Extract the [x, y] coordinate from the center of the cell holding the provided text.  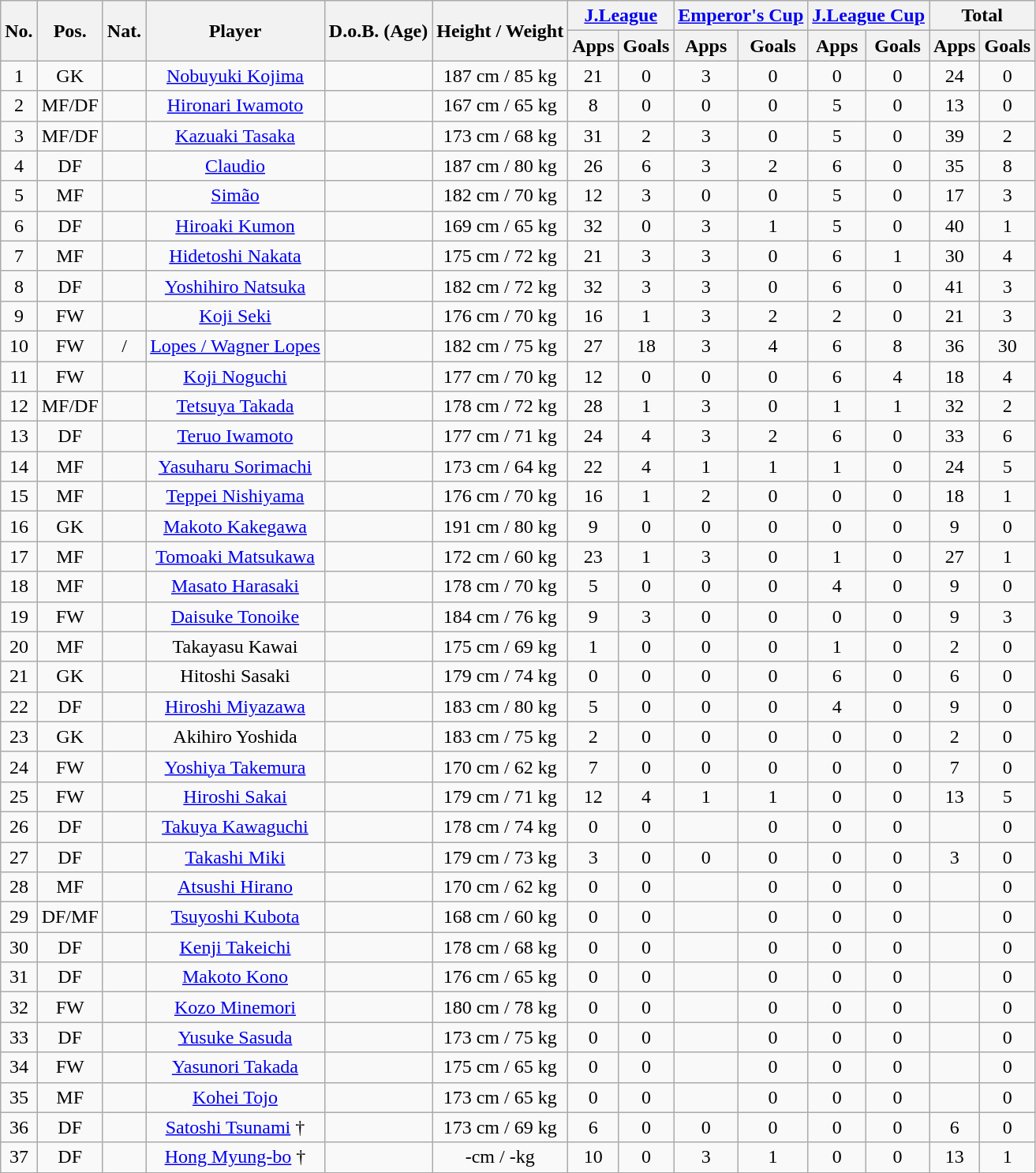
D.o.B. (Age) [378, 31]
34 [19, 1067]
37 [19, 1157]
173 cm / 69 kg [500, 1127]
172 cm / 60 kg [500, 557]
173 cm / 64 kg [500, 467]
Teppei Nishiyama [235, 497]
Kenji Takeichi [235, 947]
Kohei Tojo [235, 1097]
29 [19, 917]
Emperor's Cup [741, 16]
167 cm / 65 kg [500, 106]
Yoshihiro Natsuka [235, 286]
191 cm / 80 kg [500, 527]
-cm / -kg [500, 1157]
Tsuyoshi Kubota [235, 917]
Total [982, 16]
Hitoshi Sasaki [235, 676]
Kazuaki Tasaka [235, 136]
19 [19, 616]
11 [19, 377]
169 cm / 65 kg [500, 226]
/ [124, 346]
Nobuyuki Kojima [235, 76]
Yoshiya Takemura [235, 766]
183 cm / 80 kg [500, 706]
Player [235, 31]
179 cm / 71 kg [500, 796]
15 [19, 497]
Takuya Kawaguchi [235, 826]
187 cm / 85 kg [500, 76]
180 cm / 78 kg [500, 1007]
173 cm / 68 kg [500, 136]
178 cm / 72 kg [500, 407]
20 [19, 646]
182 cm / 75 kg [500, 346]
Tomoaki Matsukawa [235, 557]
Yasuharu Sorimachi [235, 467]
184 cm / 76 kg [500, 616]
Hong Myung-bo † [235, 1157]
Height / Weight [500, 31]
178 cm / 68 kg [500, 947]
Yusuke Sasuda [235, 1037]
173 cm / 65 kg [500, 1097]
J.League Cup [869, 16]
25 [19, 796]
Hidetoshi Nakata [235, 256]
177 cm / 71 kg [500, 437]
14 [19, 467]
Tetsuya Takada [235, 407]
No. [19, 31]
Hironari Iwamoto [235, 106]
175 cm / 65 kg [500, 1067]
187 cm / 80 kg [500, 166]
Pos. [69, 31]
J.League [621, 16]
Atsushi Hirano [235, 887]
175 cm / 72 kg [500, 256]
Takayasu Kawai [235, 646]
183 cm / 75 kg [500, 736]
Yasunori Takada [235, 1067]
Hiroshi Sakai [235, 796]
40 [955, 226]
Koji Noguchi [235, 377]
Takashi Miki [235, 856]
Lopes / Wagner Lopes [235, 346]
Hiroshi Miyazawa [235, 706]
Daisuke Tonoike [235, 616]
Kozo Minemori [235, 1007]
182 cm / 72 kg [500, 286]
177 cm / 70 kg [500, 377]
Teruo Iwamoto [235, 437]
175 cm / 69 kg [500, 646]
Hiroaki Kumon [235, 226]
Koji Seki [235, 316]
176 cm / 65 kg [500, 977]
Makoto Kakegawa [235, 527]
DF/MF [69, 917]
168 cm / 60 kg [500, 917]
Satoshi Tsunami † [235, 1127]
Simão [235, 196]
Masato Harasaki [235, 586]
Claudio [235, 166]
173 cm / 75 kg [500, 1037]
Makoto Kono [235, 977]
Akihiro Yoshida [235, 736]
179 cm / 73 kg [500, 856]
179 cm / 74 kg [500, 676]
178 cm / 74 kg [500, 826]
39 [955, 136]
41 [955, 286]
178 cm / 70 kg [500, 586]
Nat. [124, 31]
182 cm / 70 kg [500, 196]
